Search for the cell housing the specified text and yield its [X, Y] center coordinate. 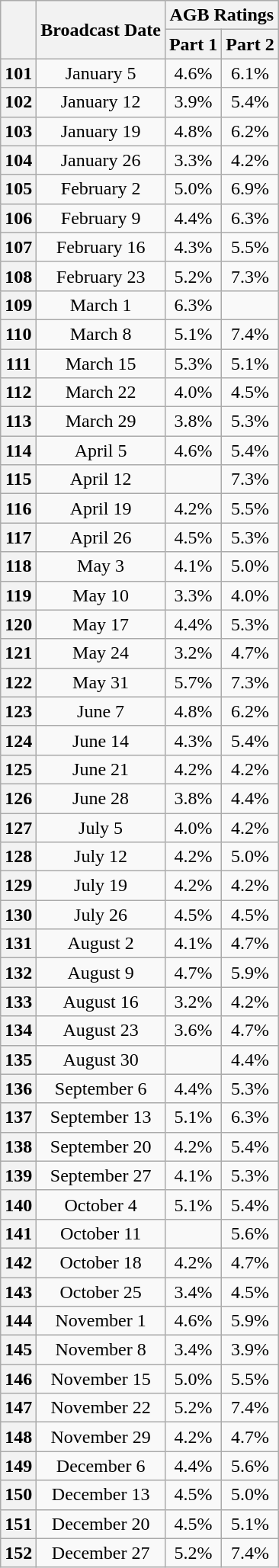
137 [18, 1117]
116 [18, 508]
6.9% [250, 189]
105 [18, 189]
October 11 [101, 1233]
August 30 [101, 1060]
April 5 [101, 451]
120 [18, 624]
May 10 [101, 595]
June 14 [101, 740]
July 12 [101, 857]
November 22 [101, 1408]
101 [18, 73]
141 [18, 1233]
136 [18, 1089]
151 [18, 1524]
April 12 [101, 479]
121 [18, 653]
April 19 [101, 508]
May 24 [101, 653]
146 [18, 1379]
150 [18, 1495]
March 29 [101, 422]
January 12 [101, 102]
106 [18, 218]
January 5 [101, 73]
152 [18, 1553]
September 20 [101, 1146]
103 [18, 131]
109 [18, 305]
August 16 [101, 1002]
April 26 [101, 537]
107 [18, 247]
September 13 [101, 1117]
138 [18, 1146]
October 18 [101, 1262]
134 [18, 1031]
145 [18, 1350]
July 19 [101, 886]
December 20 [101, 1524]
October 4 [101, 1204]
August 9 [101, 973]
March 22 [101, 393]
September 6 [101, 1089]
5.7% [193, 682]
November 1 [101, 1321]
May 17 [101, 624]
102 [18, 102]
March 1 [101, 305]
May 31 [101, 682]
142 [18, 1262]
February 16 [101, 247]
108 [18, 276]
February 23 [101, 276]
December 6 [101, 1466]
August 23 [101, 1031]
111 [18, 364]
October 25 [101, 1292]
118 [18, 566]
November 8 [101, 1350]
130 [18, 915]
February 9 [101, 218]
149 [18, 1466]
January 19 [101, 131]
June 7 [101, 711]
Part 1 [193, 44]
January 26 [101, 160]
140 [18, 1204]
February 2 [101, 189]
Broadcast Date [101, 30]
November 15 [101, 1379]
March 8 [101, 334]
August 2 [101, 944]
March 15 [101, 364]
143 [18, 1292]
December 13 [101, 1495]
115 [18, 479]
122 [18, 682]
114 [18, 451]
128 [18, 857]
144 [18, 1321]
104 [18, 160]
124 [18, 740]
November 29 [101, 1437]
112 [18, 393]
127 [18, 827]
117 [18, 537]
September 27 [101, 1175]
135 [18, 1060]
June 21 [101, 769]
113 [18, 422]
147 [18, 1408]
3.6% [193, 1031]
AGB Ratings [221, 15]
119 [18, 595]
110 [18, 334]
May 3 [101, 566]
131 [18, 944]
139 [18, 1175]
July 5 [101, 827]
133 [18, 1002]
148 [18, 1437]
125 [18, 769]
123 [18, 711]
6.1% [250, 73]
December 27 [101, 1553]
June 28 [101, 798]
129 [18, 886]
Part 2 [250, 44]
132 [18, 973]
July 26 [101, 915]
126 [18, 798]
